Pinpoint the cell where the given text exists, returning its [x, y] midpoint coordinate. 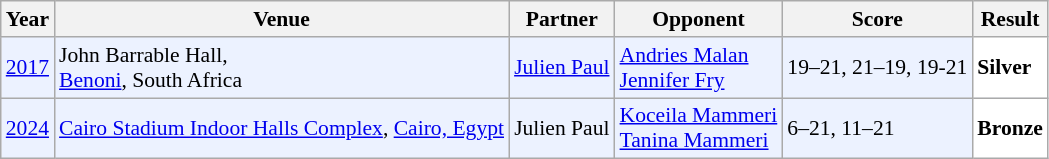
Bronze [1010, 128]
6–21, 11–21 [877, 128]
Score [877, 19]
2017 [28, 68]
Cairo Stadium Indoor Halls Complex, Cairo, Egypt [282, 128]
Year [28, 19]
19–21, 21–19, 19-21 [877, 68]
Koceila Mammeri Tanina Mammeri [699, 128]
2024 [28, 128]
Result [1010, 19]
Andries Malan Jennifer Fry [699, 68]
John Barrable Hall,Benoni, South Africa [282, 68]
Silver [1010, 68]
Venue [282, 19]
Opponent [699, 19]
Partner [562, 19]
